Identify which cell holds the provided text, then report its (x, y) central coordinate. 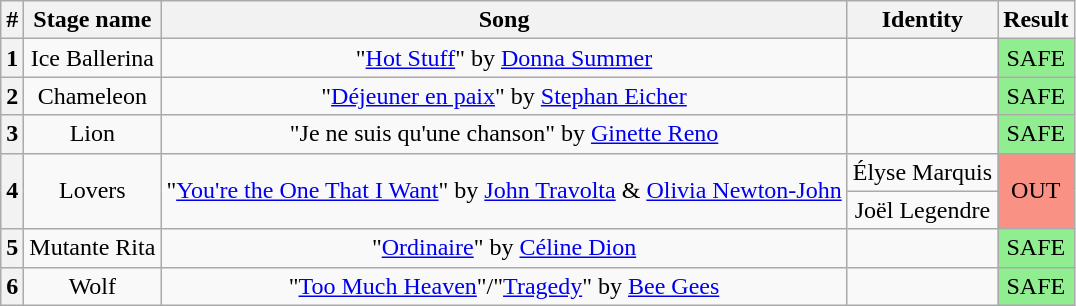
Joël Legendre (922, 210)
3 (12, 134)
Wolf (92, 286)
"Too Much Heaven"/"Tragedy" by Bee Gees (504, 286)
# (12, 20)
Mutante Rita (92, 248)
5 (12, 248)
Stage name (92, 20)
Ice Ballerina (92, 58)
Song (504, 20)
OUT (1036, 191)
6 (12, 286)
"Hot Stuff" by Donna Summer (504, 58)
"Déjeuner en paix" by Stephan Eicher (504, 96)
Chameleon (92, 96)
1 (12, 58)
2 (12, 96)
Identity (922, 20)
"Ordinaire" by Céline Dion (504, 248)
"You're the One That I Want" by John Travolta & Olivia Newton-John (504, 191)
Result (1036, 20)
Lion (92, 134)
Élyse Marquis (922, 172)
Lovers (92, 191)
4 (12, 191)
"Je ne suis qu'une chanson" by Ginette Reno (504, 134)
